Provide the [X, Y] coordinate of the cell's center where the given text is located.  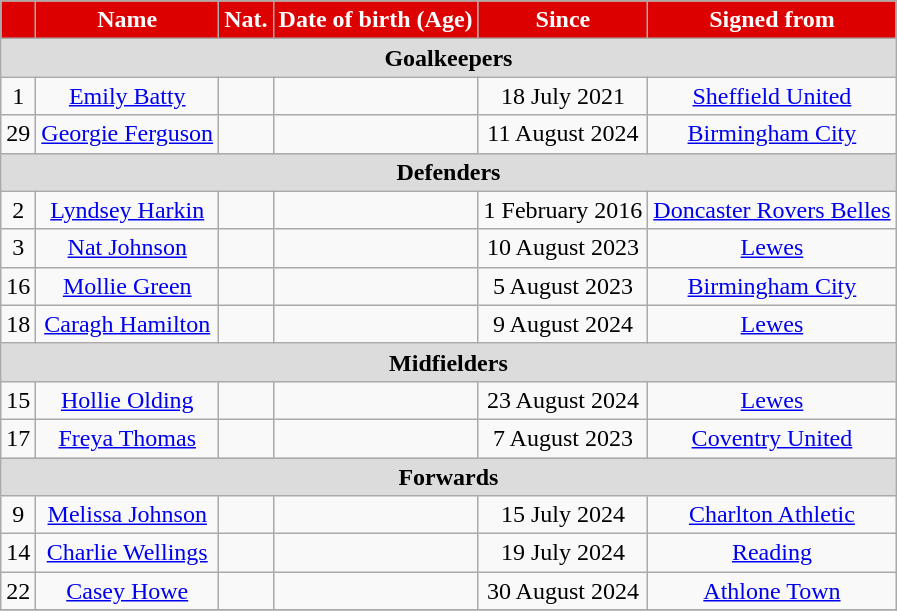
Forwards [448, 477]
17 [18, 438]
11 August 2024 [563, 134]
23 August 2024 [563, 400]
Name [128, 20]
Charlton Athletic [772, 515]
22 [18, 591]
Reading [772, 553]
Midfielders [448, 362]
3 [18, 248]
Nat. [246, 20]
15 [18, 400]
Defenders [448, 172]
14 [18, 553]
16 [18, 286]
Doncaster Rovers Belles [772, 210]
10 August 2023 [563, 248]
Charlie Wellings [128, 553]
Mollie Green [128, 286]
Casey Howe [128, 591]
9 August 2024 [563, 324]
Goalkeepers [448, 58]
Freya Thomas [128, 438]
15 July 2024 [563, 515]
Signed from [772, 20]
Georgie Ferguson [128, 134]
1 February 2016 [563, 210]
Caragh Hamilton [128, 324]
2 [18, 210]
Lyndsey Harkin [128, 210]
7 August 2023 [563, 438]
Since [563, 20]
9 [18, 515]
Emily Batty [128, 96]
Melissa Johnson [128, 515]
Nat Johnson [128, 248]
Coventry United [772, 438]
1 [18, 96]
19 July 2024 [563, 553]
Hollie Olding [128, 400]
Date of birth (Age) [376, 20]
Athlone Town [772, 591]
29 [18, 134]
5 August 2023 [563, 286]
Sheffield United [772, 96]
30 August 2024 [563, 591]
18 July 2021 [563, 96]
18 [18, 324]
